Scan for the cell matching the given text and deliver its [X, Y] coordinate at center. 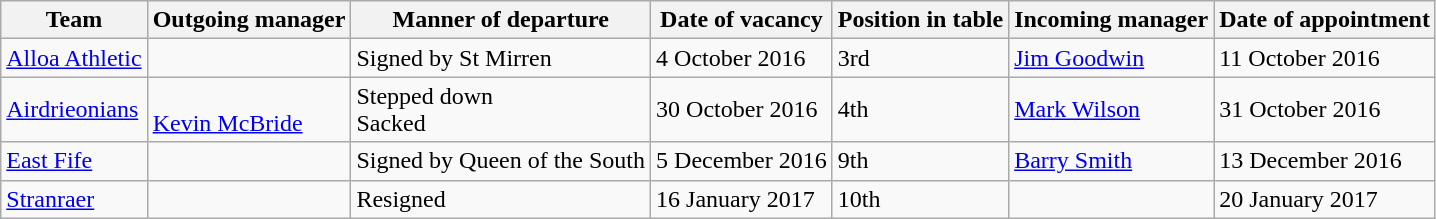
Jim Goodwin [1112, 58]
Position in table [920, 20]
Team [74, 20]
31 October 2016 [1325, 110]
9th [920, 161]
Signed by St Mirren [501, 58]
Date of vacancy [742, 20]
13 December 2016 [1325, 161]
11 October 2016 [1325, 58]
30 October 2016 [742, 110]
Signed by Queen of the South [501, 161]
Alloa Athletic [74, 58]
4 October 2016 [742, 58]
Mark Wilson [1112, 110]
Resigned [501, 199]
10th [920, 199]
Manner of departure [501, 20]
Incoming manager [1112, 20]
Outgoing manager [249, 20]
Date of appointment [1325, 20]
Airdrieonians [74, 110]
Stranraer [74, 199]
Kevin McBride [249, 110]
5 December 2016 [742, 161]
Stepped downSacked [501, 110]
16 January 2017 [742, 199]
20 January 2017 [1325, 199]
3rd [920, 58]
Barry Smith [1112, 161]
4th [920, 110]
East Fife [74, 161]
